Find where the given text appears and provide that cell's center as [x, y] coordinate. 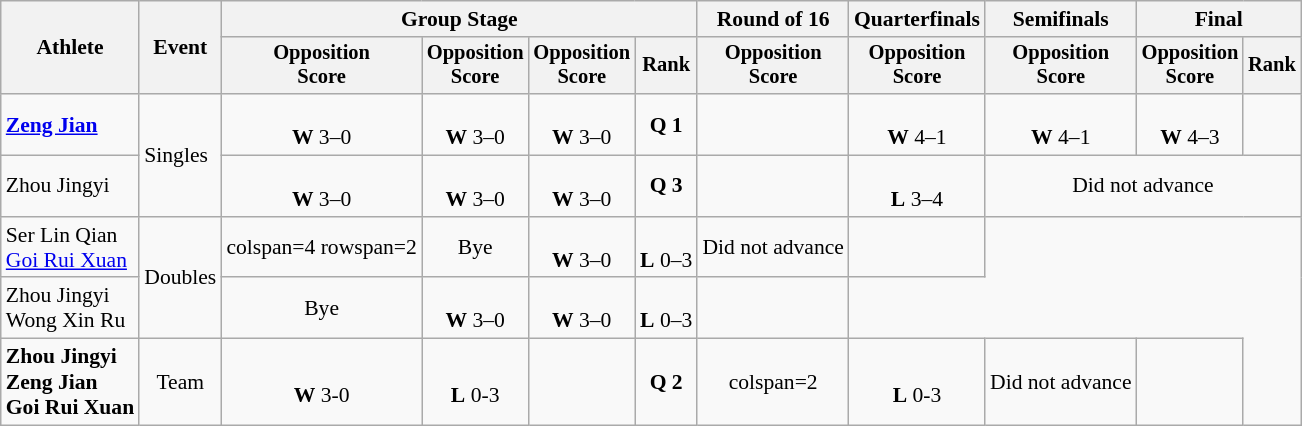
Round of 16 [773, 19]
Singles [180, 155]
Team [180, 382]
L 3–4 [917, 186]
Q 1 [666, 124]
Quarterfinals [917, 19]
colspan=4 rowspan=2 [322, 248]
colspan=2 [773, 382]
Group Stage [459, 19]
Zhou JingyiZeng JianGoi Rui Xuan [70, 382]
Ser Lin QianGoi Rui Xuan [70, 248]
W 3-0 [322, 382]
Doubles [180, 278]
Q 2 [666, 382]
Zeng Jian [70, 124]
Q 3 [666, 186]
Event [180, 48]
Athlete [70, 48]
W 4–3 [1190, 124]
Zhou JingyiWong Xin Ru [70, 308]
Final [1219, 19]
Semifinals [1061, 19]
Zhou Jingyi [70, 186]
